Identify which cell holds the provided text, then report its [x, y] central coordinate. 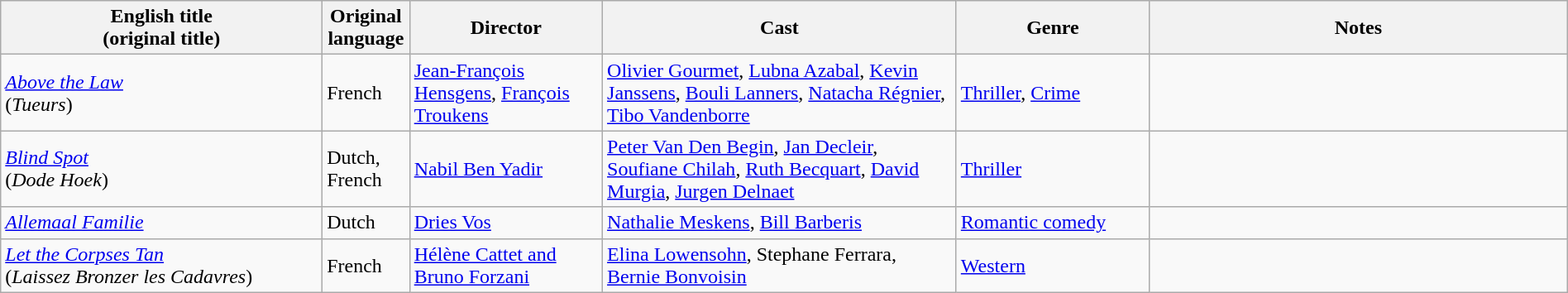
Peter Van Den Begin, Jan Decleir, Soufiane Chilah, Ruth Becquart, David Murgia, Jurgen Delnaet [780, 169]
Jean-François Hensgens, François Troukens [506, 93]
Original language [366, 28]
Let the Corpses Tan (Laissez Bronzer les Cadavres) [162, 265]
Dutch [366, 223]
Allemaal Familie [162, 223]
Notes [1359, 28]
Thriller [1052, 169]
Dutch, French [366, 169]
Director [506, 28]
Romantic comedy [1052, 223]
Nathalie Meskens, Bill Barberis [780, 223]
Above the Law (Tueurs) [162, 93]
Hélène Cattet and Bruno Forzani [506, 265]
Thriller, Crime [1052, 93]
Cast [780, 28]
Western [1052, 265]
Blind Spot (Dode Hoek) [162, 169]
English title (original title) [162, 28]
Nabil Ben Yadir [506, 169]
Olivier Gourmet, Lubna Azabal, Kevin Janssens, Bouli Lanners, Natacha Régnier, Tibo Vandenborre [780, 93]
Genre [1052, 28]
Dries Vos [506, 223]
Elina Lowensohn, Stephane Ferrara, Bernie Bonvoisin [780, 265]
